For the text-containing cell, return its midpoint in (x, y) coordinate format. 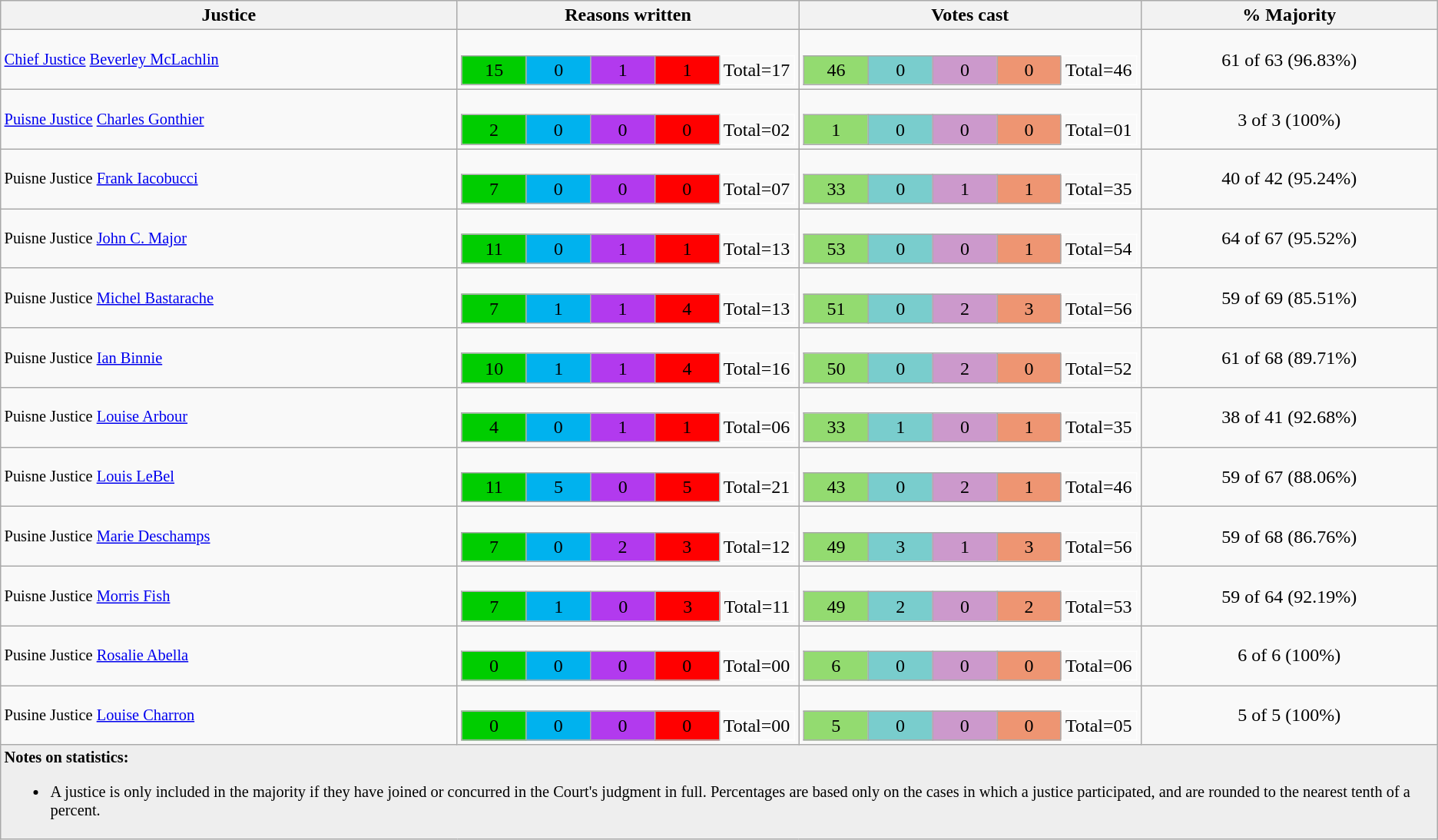
3 of 3 (100%) (1289, 119)
15 (494, 70)
59 of 69 (85.51%) (1289, 298)
6 of 6 (100%) (1289, 656)
2 0 0 0 Total=02 (628, 119)
49 2 0 2 Total=53 (969, 596)
61 of 68 (89.71%) (1289, 358)
Puisne Justice Frank Iacobucci (229, 179)
4 0 1 1 Total=06 (628, 418)
46 0 0 0 Total=46 (969, 60)
59 of 64 (92.19%) (1289, 596)
33 1 0 1 Total=35 (969, 418)
Chief Justice Beverley McLachlin (229, 60)
Puisne Justice Ian Binnie (229, 358)
5 0 0 0 Total=05 (969, 716)
Pusine Justice Rosalie Abella (229, 656)
Pusine Justice Louise Charron (229, 716)
10 1 1 4 Total=16 (628, 358)
46 (836, 70)
43 0 2 1 Total=46 (969, 477)
7 0 0 0 Total=07 (628, 179)
Votes cast (969, 15)
50 0 2 0 Total=52 (969, 358)
51 0 2 3 Total=56 (969, 298)
53 (836, 249)
61 of 63 (96.83%) (1289, 60)
40 of 42 (95.24%) (1289, 179)
59 of 68 (86.76%) (1289, 537)
Pusine Justice Marie Deschamps (229, 537)
64 of 67 (95.52%) (1289, 239)
43 (836, 487)
Total=17 (757, 70)
Total=16 (757, 368)
Puisne Justice Louis LeBel (229, 477)
Total=52 (1098, 368)
Puisne Justice Charles Gonthier (229, 119)
11 5 0 5 Total=21 (628, 477)
Reasons written (628, 15)
Total=21 (757, 487)
5 of 5 (100%) (1289, 716)
10 (494, 368)
49 3 1 3 Total=56 (969, 537)
Total=53 (1098, 607)
7 1 1 4 Total=13 (628, 298)
Total=54 (1098, 249)
Total=01 (1098, 130)
7 0 2 3 Total=12 (628, 537)
6 0 0 0 Total=06 (969, 656)
Total=05 (1098, 726)
33 0 1 1 Total=35 (969, 179)
38 of 41 (92.68%) (1289, 418)
50 (836, 368)
Total=07 (757, 189)
Total=12 (757, 547)
Puisne Justice Michel Bastarache (229, 298)
59 of 67 (88.06%) (1289, 477)
Puisne Justice Morris Fish (229, 596)
15 0 1 1 Total=17 (628, 60)
Total=11 (757, 607)
51 (836, 309)
53 0 0 1 Total=54 (969, 239)
6 (836, 666)
Puisne Justice John C. Major (229, 239)
1 0 0 0 Total=01 (969, 119)
Total=02 (757, 130)
7 1 0 3 Total=11 (628, 596)
% Majority (1289, 15)
Puisne Justice Louise Arbour (229, 418)
Justice (229, 15)
11 0 1 1 Total=13 (628, 239)
